Detect which cell encompasses the target text, then output its (x, y) center coordinate. 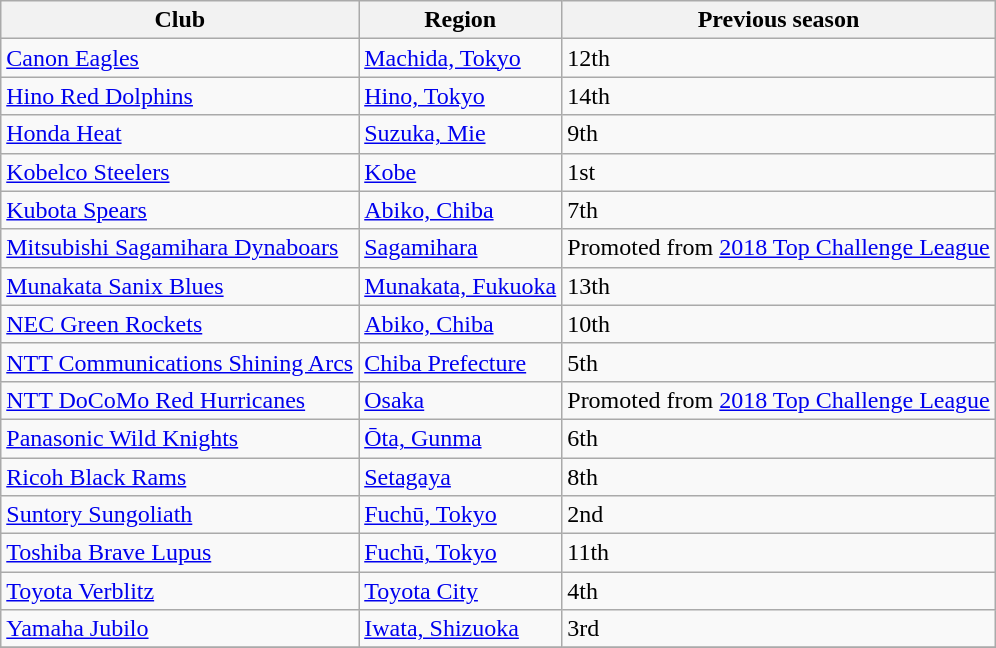
Honda Heat (180, 134)
Munakata Sanix Blues (180, 286)
Yamaha Jubilo (180, 629)
Kubota Spears (180, 210)
Canon Eagles (180, 58)
3rd (779, 629)
Previous season (779, 20)
2nd (779, 515)
Osaka (460, 400)
13th (779, 286)
Toyota City (460, 591)
5th (779, 362)
Toyota Verblitz (180, 591)
10th (779, 324)
Ricoh Black Rams (180, 477)
Kobe (460, 172)
Region (460, 20)
8th (779, 477)
Sagamihara (460, 248)
Suzuka, Mie (460, 134)
Toshiba Brave Lupus (180, 553)
14th (779, 96)
Iwata, Shizuoka (460, 629)
11th (779, 553)
NTT DoCoMo Red Hurricanes (180, 400)
Panasonic Wild Knights (180, 438)
6th (779, 438)
Club (180, 20)
12th (779, 58)
Suntory Sungoliath (180, 515)
Setagaya (460, 477)
NTT Communications Shining Arcs (180, 362)
7th (779, 210)
Machida, Tokyo (460, 58)
4th (779, 591)
Chiba Prefecture (460, 362)
1st (779, 172)
9th (779, 134)
Munakata, Fukuoka (460, 286)
Mitsubishi Sagamihara Dynaboars (180, 248)
Hino Red Dolphins (180, 96)
Ōta, Gunma (460, 438)
NEC Green Rockets (180, 324)
Hino, Tokyo (460, 96)
Kobelco Steelers (180, 172)
